Detect which cell encompasses the target text, then output its (X, Y) center coordinate. 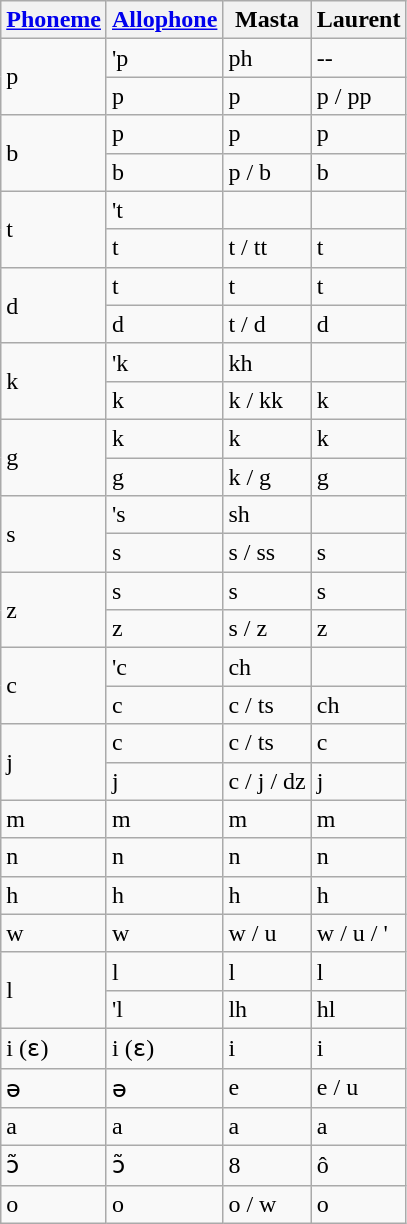
't (164, 210)
p / pp (358, 96)
o / w (267, 1204)
Phoneme (54, 20)
s / z (267, 629)
Masta (267, 20)
t / tt (267, 248)
sh (267, 515)
Allophone (164, 20)
8 (267, 1166)
k / g (267, 477)
'p (164, 58)
ô (358, 1166)
p / b (267, 172)
hl (358, 1009)
w / u (267, 933)
kh (267, 362)
-- (358, 58)
s / ss (267, 553)
'l (164, 1009)
e / u (358, 1088)
e (267, 1088)
ph (267, 58)
k / kk (267, 400)
'c (164, 667)
's (164, 515)
Laurent (358, 20)
lh (267, 1009)
c / j / dz (267, 781)
t / d (267, 324)
w / u / ' (358, 933)
'k (164, 362)
